Locate the cell with the specified text and output its [X, Y] center coordinate. 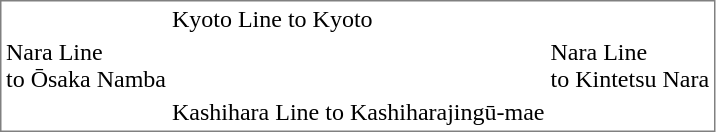
Nara Lineto Kintetsu Nara [630, 66]
Nara Lineto Ōsaka Namba [86, 66]
Kashihara Line to Kashiharajingū-mae [358, 113]
Kyoto Line to Kyoto [358, 19]
